Find where the given text appears and provide that cell's center as (X, Y) coordinate. 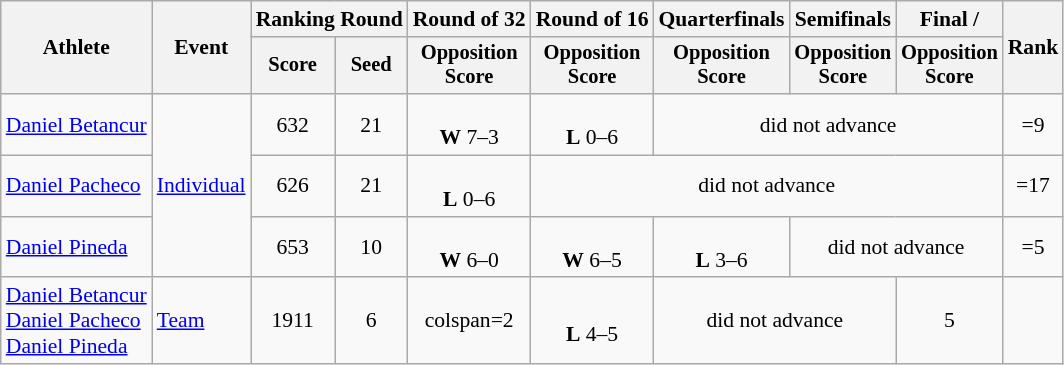
W 6–5 (592, 248)
632 (293, 124)
Team (202, 322)
Daniel Pineda (76, 248)
Daniel Betancur (76, 124)
Ranking Round (330, 19)
colspan=2 (470, 322)
Final / (950, 19)
L 4–5 (592, 322)
W 7–3 (470, 124)
Rank (1034, 48)
W 6–0 (470, 248)
Semifinals (844, 19)
626 (293, 186)
Seed (372, 66)
Round of 32 (470, 19)
Daniel BetancurDaniel PachecoDaniel Pineda (76, 322)
6 (372, 322)
653 (293, 248)
Round of 16 (592, 19)
=5 (1034, 248)
=9 (1034, 124)
Athlete (76, 48)
5 (950, 322)
Quarterfinals (721, 19)
Event (202, 48)
10 (372, 248)
=17 (1034, 186)
Individual (202, 186)
L 3–6 (721, 248)
1911 (293, 322)
Score (293, 66)
Daniel Pacheco (76, 186)
